Pinpoint the cell where the given text exists, returning its (x, y) midpoint coordinate. 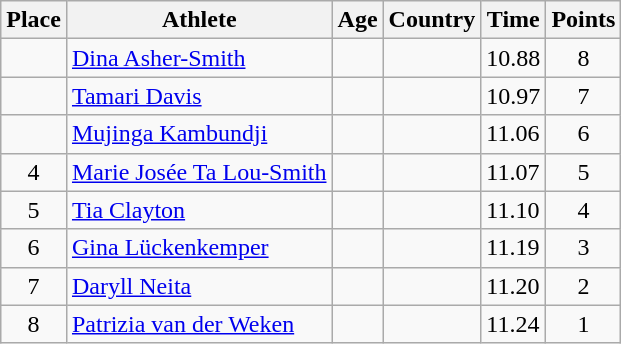
10.97 (514, 96)
Daryll Neita (199, 286)
11.10 (514, 210)
Marie Josée Ta Lou-Smith (199, 172)
11.24 (514, 324)
Time (514, 20)
Mujinga Kambundji (199, 134)
11.07 (514, 172)
Patrizia van der Weken (199, 324)
Gina Lückenkemper (199, 248)
Tamari Davis (199, 96)
1 (584, 324)
Tia Clayton (199, 210)
11.20 (514, 286)
Points (584, 20)
Place (34, 20)
Age (358, 20)
Athlete (199, 20)
Dina Asher-Smith (199, 58)
11.06 (514, 134)
2 (584, 286)
3 (584, 248)
Country (432, 20)
10.88 (514, 58)
11.19 (514, 248)
